Detect which cell encompasses the target text, then output its [x, y] center coordinate. 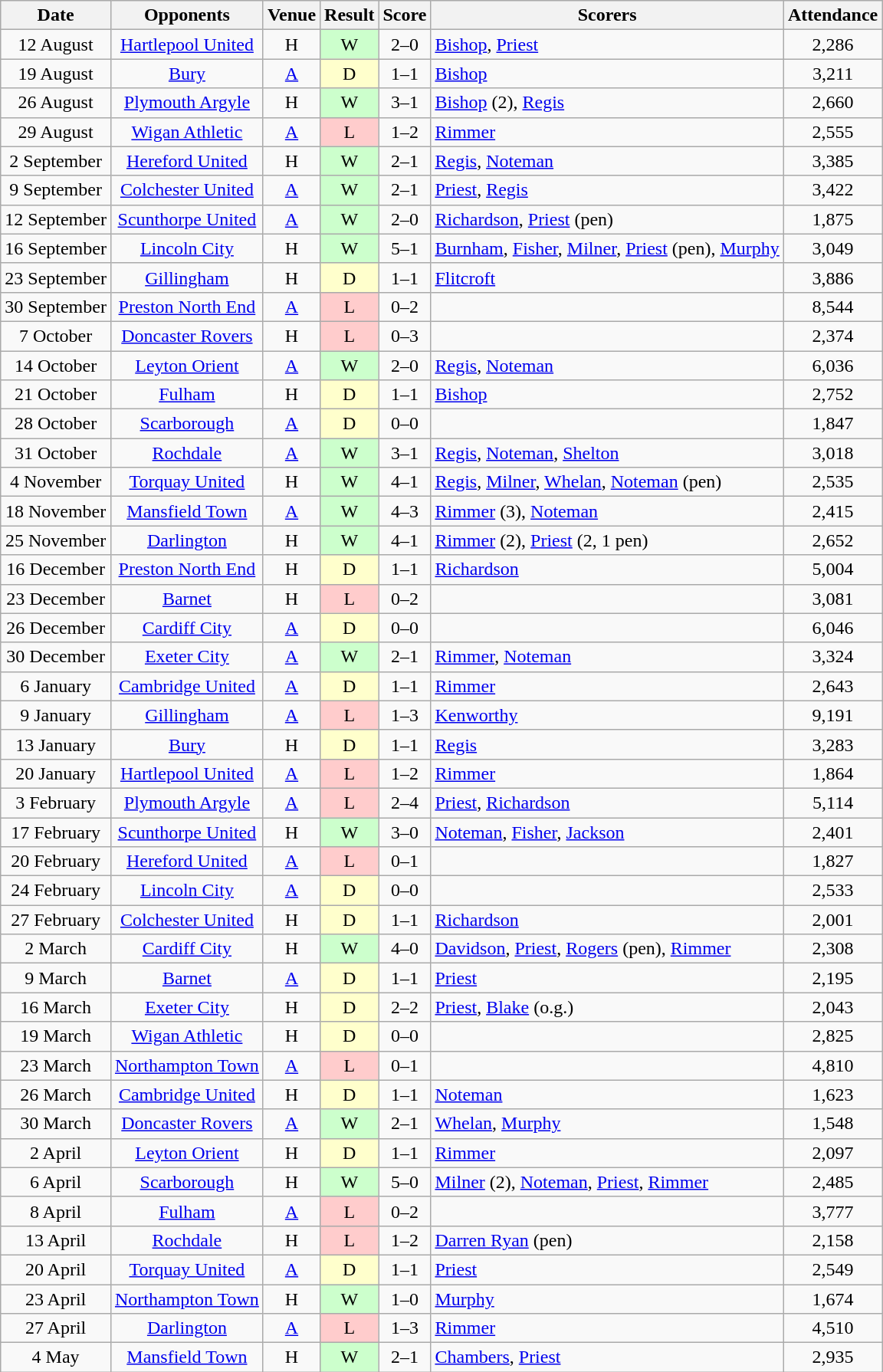
27 April [56, 1328]
9 January [56, 715]
2,097 [832, 1153]
Chambers, Priest [607, 1357]
2,752 [832, 395]
9,191 [832, 715]
Score [405, 15]
Bishop, Priest [607, 44]
12 August [56, 44]
Venue [291, 15]
2,374 [832, 336]
30 September [56, 307]
Burnham, Fisher, Milner, Priest (pen), Murphy [607, 248]
23 April [56, 1299]
3,081 [832, 599]
Result [350, 15]
18 November [56, 511]
3,886 [832, 277]
1,623 [832, 1095]
28 October [56, 424]
2–2 [405, 1007]
4–3 [405, 511]
1,827 [832, 862]
0–3 [405, 336]
16 March [56, 1007]
3,422 [832, 190]
Rimmer (2), Priest (2, 1 pen) [607, 540]
30 March [56, 1124]
20 February [56, 862]
3 February [56, 803]
8,544 [832, 307]
Rimmer (3), Noteman [607, 511]
26 March [56, 1095]
5–0 [405, 1182]
24 February [56, 891]
Regis, Milner, Whelan, Noteman (pen) [607, 482]
Richardson, Priest (pen) [607, 219]
23 September [56, 277]
31 October [56, 453]
6 January [56, 686]
Regis, Noteman, Shelton [607, 453]
Darren Ryan (pen) [607, 1240]
2 March [56, 949]
21 October [56, 395]
2,643 [832, 686]
1,674 [832, 1299]
3,324 [832, 657]
2,485 [832, 1182]
1,864 [832, 773]
2–4 [405, 803]
Date [56, 15]
20 January [56, 773]
Regis [607, 744]
13 January [56, 744]
2 September [56, 161]
13 April [56, 1240]
3,385 [832, 161]
2,308 [832, 949]
5–1 [405, 248]
3,777 [832, 1211]
Flitcroft [607, 277]
2,555 [832, 132]
2 April [56, 1153]
Opponents [187, 15]
Priest, Richardson [607, 803]
3,049 [832, 248]
2,415 [832, 511]
1,548 [832, 1124]
Attendance [832, 15]
3,211 [832, 74]
27 February [56, 920]
29 August [56, 132]
30 December [56, 657]
2,001 [832, 920]
19 March [56, 1036]
23 March [56, 1065]
4 November [56, 482]
7 October [56, 336]
1,875 [832, 219]
1,847 [832, 424]
2,652 [832, 540]
Noteman, Fisher, Jackson [607, 832]
Priest, Blake (o.g.) [607, 1007]
2,535 [832, 482]
20 April [56, 1269]
2,286 [832, 44]
Whelan, Murphy [607, 1124]
4–0 [405, 949]
Murphy [607, 1299]
14 October [56, 366]
Noteman [607, 1095]
4,510 [832, 1328]
9 March [56, 978]
25 November [56, 540]
3–0 [405, 832]
2,043 [832, 1007]
3,283 [832, 744]
2,158 [832, 1240]
4 May [56, 1357]
Kenworthy [607, 715]
2,549 [832, 1269]
19 August [56, 74]
1–0 [405, 1299]
4,810 [832, 1065]
Bishop (2), Regis [607, 103]
2,195 [832, 978]
6,046 [832, 628]
2,401 [832, 832]
6,036 [832, 366]
2,533 [832, 891]
Rimmer, Noteman [607, 657]
16 December [56, 569]
16 September [56, 248]
5,004 [832, 569]
2,660 [832, 103]
Milner (2), Noteman, Priest, Rimmer [607, 1182]
8 April [56, 1211]
5,114 [832, 803]
Priest, Regis [607, 190]
12 September [56, 219]
9 September [56, 190]
26 August [56, 103]
2,825 [832, 1036]
2,935 [832, 1357]
23 December [56, 599]
26 December [56, 628]
17 February [56, 832]
Davidson, Priest, Rogers (pen), Rimmer [607, 949]
6 April [56, 1182]
3,018 [832, 453]
Scorers [607, 15]
